Find where the given text appears and provide that cell's center as (x, y) coordinate. 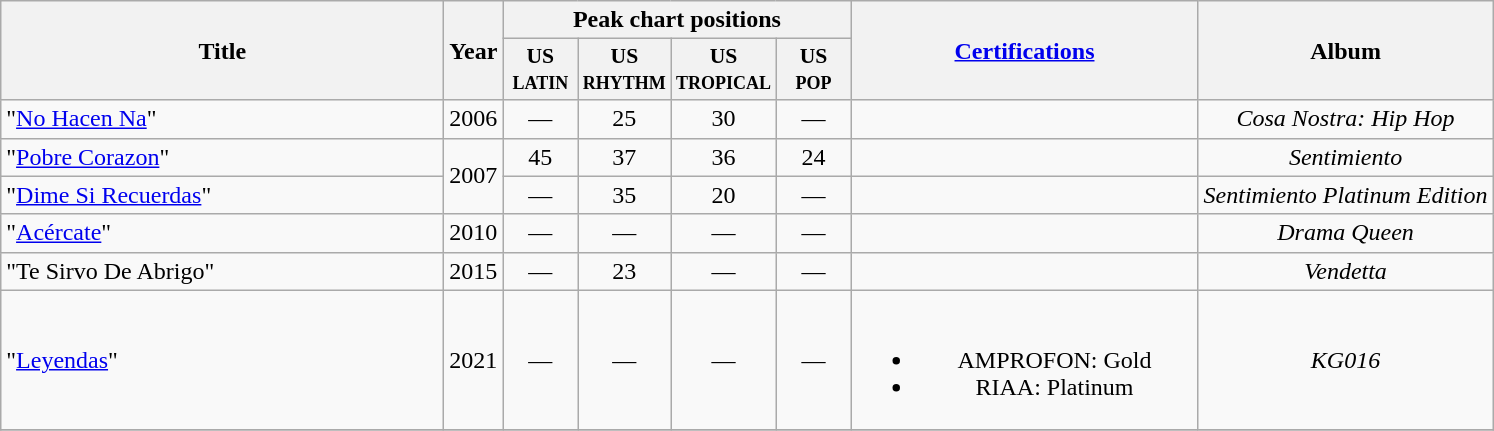
37 (624, 157)
"Pobre Corazon" (222, 157)
Album (1346, 50)
"Dime Si Recuerdas" (222, 195)
Peak chart positions (677, 20)
US POP (814, 70)
Sentimiento Platinum Edition (1346, 195)
36 (724, 157)
20 (724, 195)
US RHYTHM (624, 70)
23 (624, 271)
Drama Queen (1346, 233)
AMPROFON: GoldRIAA: Platinum (1024, 360)
Sentimiento (1346, 157)
Certifications (1024, 50)
KG016 (1346, 360)
"No Hacen Na" (222, 119)
Vendetta (1346, 271)
Title (222, 50)
30 (724, 119)
2007 (474, 176)
"Acércate" (222, 233)
Cosa Nostra: Hip Hop (1346, 119)
US LATIN (540, 70)
2021 (474, 360)
"Te Sirvo De Abrigo" (222, 271)
2006 (474, 119)
"Leyendas" (222, 360)
35 (624, 195)
45 (540, 157)
25 (624, 119)
Year (474, 50)
2015 (474, 271)
US TROPICAL (724, 70)
24 (814, 157)
2010 (474, 233)
